Locate the cell with the specified text and output its (X, Y) center coordinate. 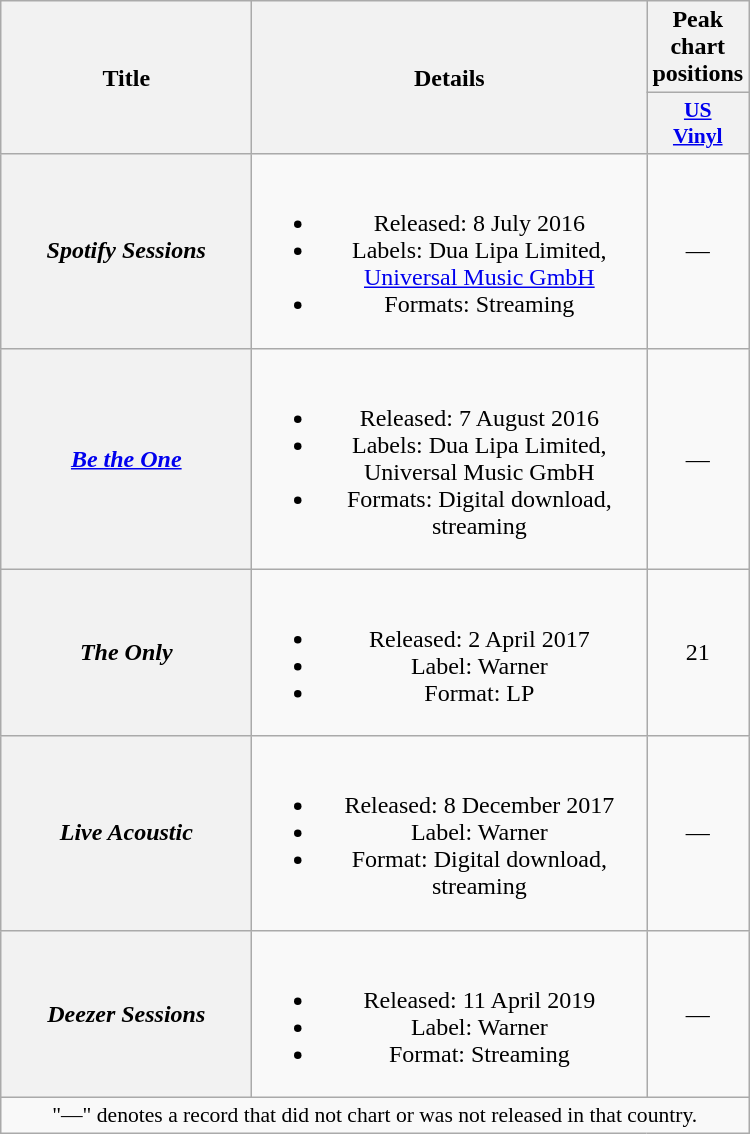
Released: 11 April 2019Label: WarnerFormat: Streaming (450, 1014)
Details (450, 78)
Be the One (126, 458)
"—" denotes a record that did not chart or was not released in that country. (375, 1115)
Live Acoustic (126, 833)
Released: 7 August 2016Labels: Dua Lipa Limited, Universal Music GmbHFormats: Digital download, streaming (450, 458)
Deezer Sessions (126, 1014)
Released: 8 July 2016Labels: Dua Lipa Limited, Universal Music GmbHFormats: Streaming (450, 251)
Spotify Sessions (126, 251)
The Only (126, 652)
Peak chart positions (698, 47)
Released: 8 December 2017Label: WarnerFormat: Digital download, streaming (450, 833)
Released: 2 April 2017Label: WarnerFormat: LP (450, 652)
Title (126, 78)
USVinyl (698, 124)
21 (698, 652)
